Capture the cell that displays the provided text and extract its [X, Y] central coordinate. 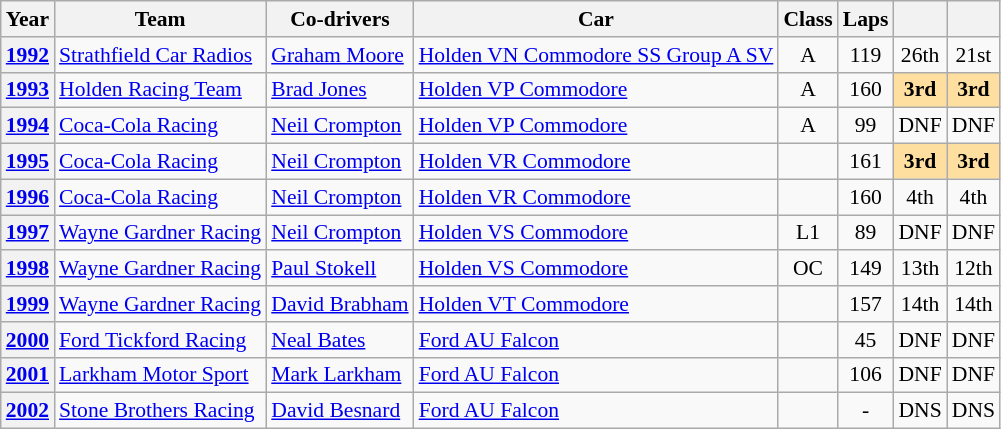
12th [974, 269]
Class [808, 19]
1992 [28, 55]
Larkham Motor Sport [160, 375]
26th [920, 55]
2002 [28, 411]
Strathfield Car Radios [160, 55]
1999 [28, 304]
OC [808, 269]
Stone Brothers Racing [160, 411]
21st [974, 55]
L1 [808, 233]
Mark Larkham [340, 375]
161 [866, 162]
2000 [28, 340]
45 [866, 340]
89 [866, 233]
Co-drivers [340, 19]
Holden VN Commodore SS Group A SV [596, 55]
Graham Moore [340, 55]
David Brabham [340, 304]
Paul Stokell [340, 269]
1996 [28, 197]
1998 [28, 269]
Laps [866, 19]
Ford Tickford Racing [160, 340]
Brad Jones [340, 90]
106 [866, 375]
- [866, 411]
1993 [28, 90]
2001 [28, 375]
1997 [28, 233]
Team [160, 19]
David Besnard [340, 411]
149 [866, 269]
1995 [28, 162]
Year [28, 19]
157 [866, 304]
Holden VT Commodore [596, 304]
Car [596, 19]
Neal Bates [340, 340]
13th [920, 269]
Holden Racing Team [160, 90]
1994 [28, 126]
99 [866, 126]
119 [866, 55]
